Capture the cell that displays the provided text and extract its (x, y) central coordinate. 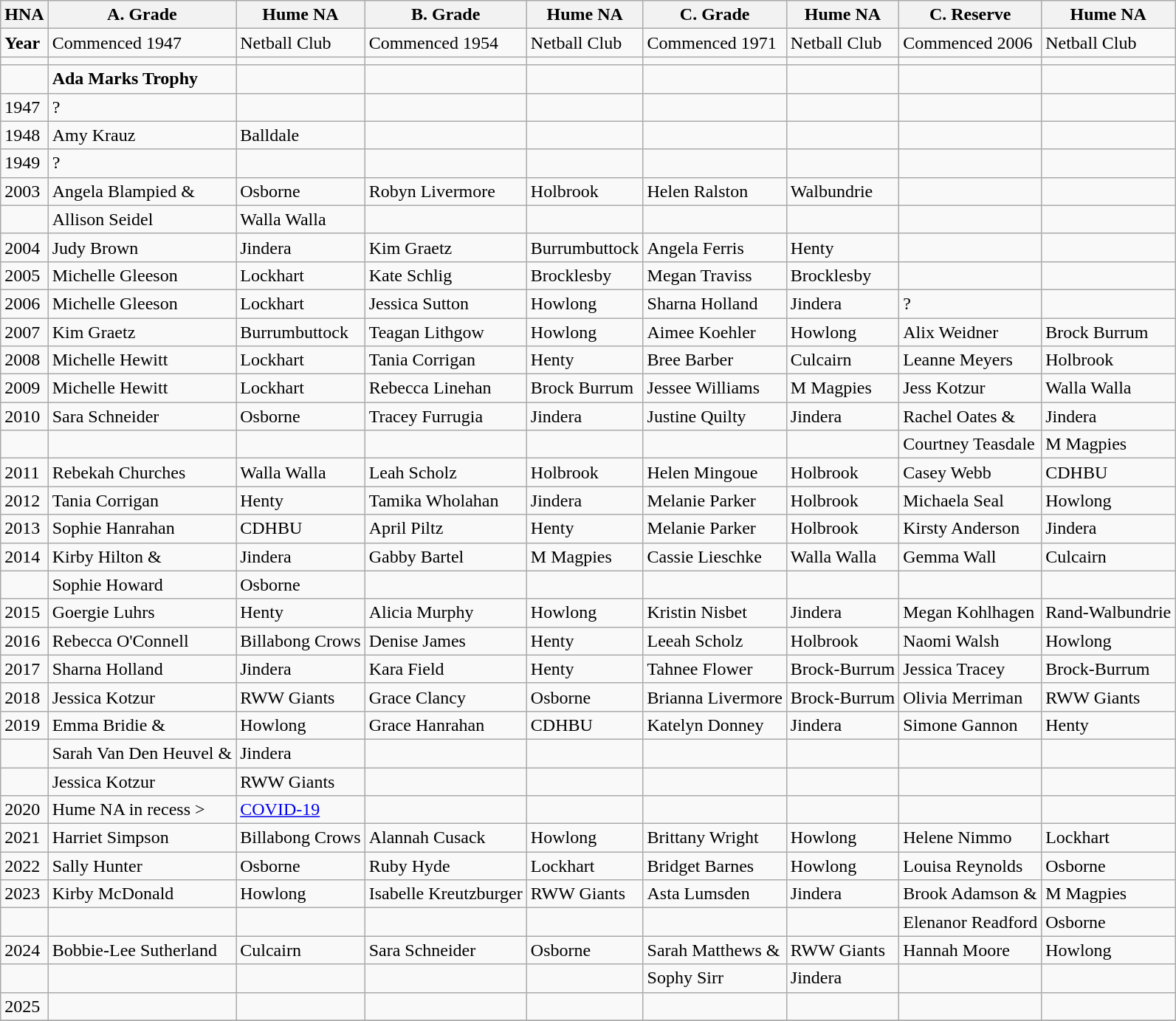
Rand-Walbundrie (1109, 613)
Sally Hunter (142, 866)
2022 (24, 866)
Jess Kotzur (970, 388)
April Piltz (446, 529)
Kristin Nisbet (715, 613)
2007 (24, 331)
Asta Lumsden (715, 894)
Gemma Wall (970, 557)
Isabelle Kreutzburger (446, 894)
2011 (24, 472)
2009 (24, 388)
Leanne Meyers (970, 360)
Sophie Hanrahan (142, 529)
Sarah Van Den Heuvel & (142, 753)
Walbundrie (842, 191)
Leeah Scholz (715, 641)
A. Grade (142, 15)
2010 (24, 416)
Sarah Matthews & (715, 950)
2003 (24, 191)
1947 (24, 107)
Rachel Oates & (970, 416)
Grace Clancy (446, 697)
Rebecca Linehan (446, 388)
Commenced 1947 (142, 43)
Commenced 1954 (446, 43)
Michaela Seal (970, 501)
2020 (24, 810)
Year (24, 43)
2019 (24, 725)
Casey Webb (970, 472)
Brittany Wright (715, 838)
Helen Mingoue (715, 472)
Gabby Bartel (446, 557)
Allison Seidel (142, 219)
Hume NA in recess > (142, 810)
Tracey Furrugia (446, 416)
Ruby Hyde (446, 866)
2025 (24, 1006)
Katelyn Donney (715, 725)
Alix Weidner (970, 331)
Amy Krauz (142, 135)
Emma Bridie & (142, 725)
2006 (24, 303)
Alicia Murphy (446, 613)
2017 (24, 669)
Jessica Sutton (446, 303)
Megan Kohlhagen (970, 613)
Kara Field (446, 669)
Kirsty Anderson (970, 529)
Simone Gannon (970, 725)
Angela Blampied & (142, 191)
2005 (24, 275)
Brook Adamson & (970, 894)
C. Grade (715, 15)
2015 (24, 613)
Bobbie-Lee Sutherland (142, 950)
Olivia Merriman (970, 697)
Commenced 2006 (970, 43)
Commenced 1971 (715, 43)
Kirby Hilton & (142, 557)
C. Reserve (970, 15)
Goergie Luhrs (142, 613)
2016 (24, 641)
Helene Nimmo (970, 838)
Teagan Lithgow (446, 331)
Tahnee Flower (715, 669)
2013 (24, 529)
Bree Barber (715, 360)
Megan Traviss (715, 275)
HNA (24, 15)
Robyn Livermore (446, 191)
Denise James (446, 641)
1949 (24, 163)
2021 (24, 838)
Brianna Livermore (715, 697)
Bridget Barnes (715, 866)
Helen Ralston (715, 191)
Balldale (300, 135)
Cassie Lieschke (715, 557)
2004 (24, 247)
Aimee Koehler (715, 331)
2023 (24, 894)
Jessica Tracey (970, 669)
Grace Hanrahan (446, 725)
B. Grade (446, 15)
Rebecca O'Connell (142, 641)
Leah Scholz (446, 472)
Sophy Sirr (715, 978)
Louisa Reynolds (970, 866)
Courtney Teasdale (970, 444)
Elenanor Readford (970, 922)
Judy Brown (142, 247)
2014 (24, 557)
Ada Marks Trophy (142, 79)
Jessee Williams (715, 388)
1948 (24, 135)
Justine Quilty (715, 416)
2018 (24, 697)
Tamika Wholahan (446, 501)
Alannah Cusack (446, 838)
Kirby McDonald (142, 894)
Harriet Simpson (142, 838)
Rebekah Churches (142, 472)
Kate Schlig (446, 275)
Hannah Moore (970, 950)
COVID-19 (300, 810)
Naomi Walsh (970, 641)
Angela Ferris (715, 247)
2024 (24, 950)
Sophie Howard (142, 585)
2008 (24, 360)
2012 (24, 501)
